Find where the given text appears and provide that cell's center as [x, y] coordinate. 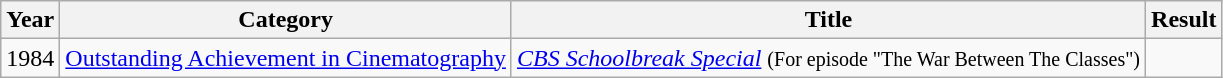
1984 [30, 58]
Year [30, 20]
Title [828, 20]
Category [286, 20]
Result [1184, 20]
Outstanding Achievement in Cinematography [286, 58]
CBS Schoolbreak Special (For episode "The War Between The Classes") [828, 58]
